Provide the (X, Y) coordinate of the cell's center where the given text is located.  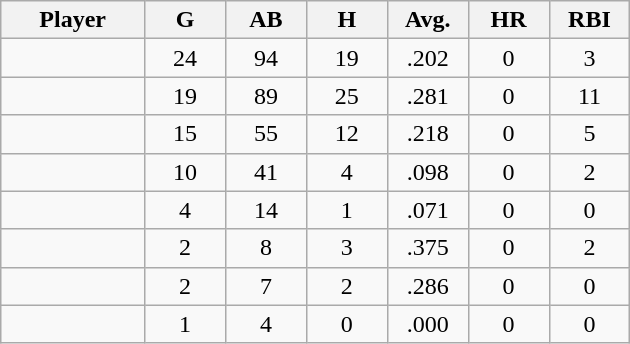
.098 (428, 172)
8 (266, 248)
.281 (428, 96)
5 (590, 134)
RBI (590, 20)
Player (73, 20)
15 (186, 134)
55 (266, 134)
.218 (428, 134)
G (186, 20)
24 (186, 58)
.202 (428, 58)
89 (266, 96)
AB (266, 20)
41 (266, 172)
11 (590, 96)
7 (266, 286)
.000 (428, 324)
Avg. (428, 20)
94 (266, 58)
.375 (428, 248)
.286 (428, 286)
HR (508, 20)
10 (186, 172)
12 (346, 134)
25 (346, 96)
H (346, 20)
14 (266, 210)
.071 (428, 210)
